Detect which cell encompasses the target text, then output its [x, y] center coordinate. 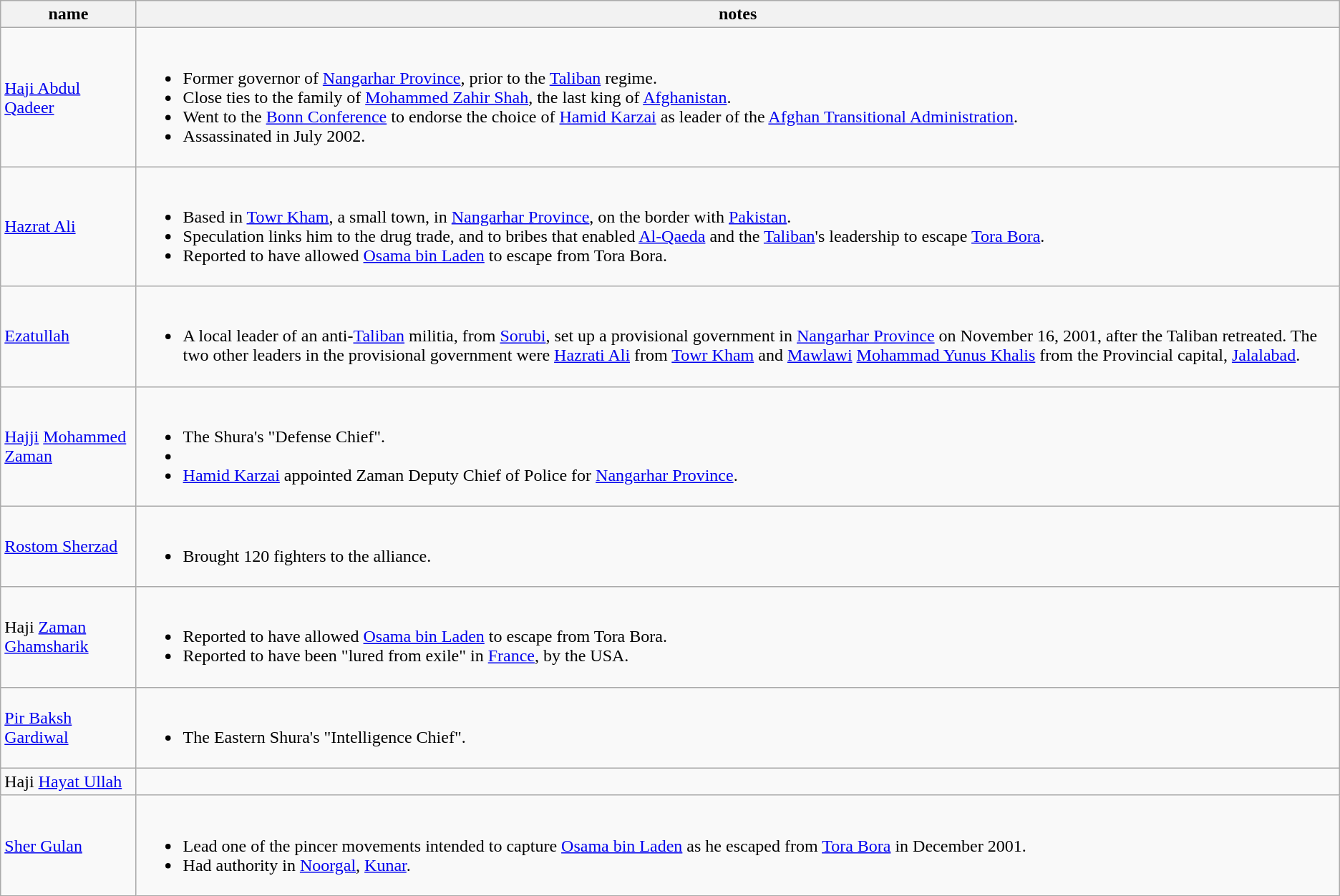
The Shura's "Defense Chief".Hamid Karzai appointed Zaman Deputy Chief of Police for Nangarhar Province. [737, 447]
Haji Hayat Ullah [69, 781]
The Eastern Shura's "Intelligence Chief". [737, 727]
Reported to have allowed Osama bin Laden to escape from Tora Bora.Reported to have been "lured from exile" in France, by the USA. [737, 637]
notes [737, 14]
Sher Gulan [69, 845]
Lead one of the pincer movements intended to capture Osama bin Laden as he escaped from Tora Bora in December 2001.Had authority in Noorgal, Kunar. [737, 845]
Haji Abdul Qadeer [69, 97]
Rostom Sherzad [69, 547]
name [69, 14]
Haji Zaman Ghamsharik [69, 637]
Pir Baksh Gardiwal [69, 727]
Hazrat Ali [69, 226]
Brought 120 fighters to the alliance. [737, 547]
Ezatullah [69, 336]
Hajji Mohammed Zaman [69, 447]
